Return the [X, Y] coordinate for the center point of the cell that contains the specified text.  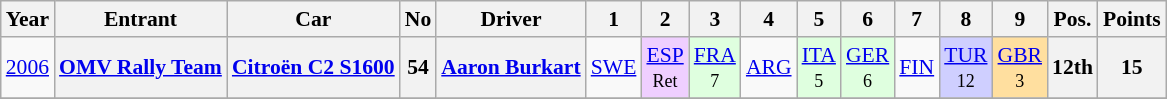
5 [819, 19]
TUR12 [966, 68]
Driver [510, 19]
15 [1132, 68]
GER6 [868, 68]
Entrant [140, 19]
1 [614, 19]
No [418, 19]
GBR3 [1020, 68]
2 [664, 19]
FRA7 [715, 68]
Aaron Burkart [510, 68]
ITA5 [819, 68]
3 [715, 19]
ARG [769, 68]
Citroën C2 S1600 [314, 68]
9 [1020, 19]
54 [418, 68]
Year [28, 19]
7 [916, 19]
SWE [614, 68]
FIN [916, 68]
OMV Rally Team [140, 68]
Car [314, 19]
12th [1072, 68]
Points [1132, 19]
2006 [28, 68]
8 [966, 19]
4 [769, 19]
6 [868, 19]
ESPRet [664, 68]
Pos. [1072, 19]
